Find where the given text appears and provide that cell's center as [X, Y] coordinate. 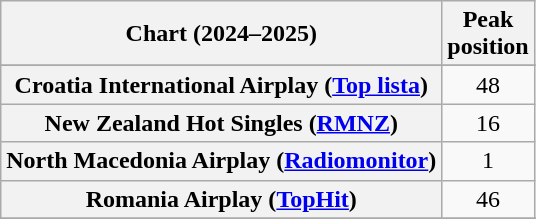
Romania Airplay (TopHit) [222, 199]
1 [488, 161]
Peakposition [488, 34]
North Macedonia Airplay (Radiomonitor) [222, 161]
New Zealand Hot Singles (RMNZ) [222, 123]
Chart (2024–2025) [222, 34]
Croatia International Airplay (Top lista) [222, 85]
48 [488, 85]
16 [488, 123]
46 [488, 199]
